Find where the given text appears and provide that cell's center as (x, y) coordinate. 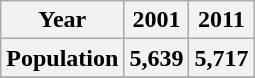
Year (62, 20)
2011 (222, 20)
5,717 (222, 58)
Population (62, 58)
2001 (156, 20)
5,639 (156, 58)
